Determine the (x, y) coordinate at the center of the cell enclosing the given text.  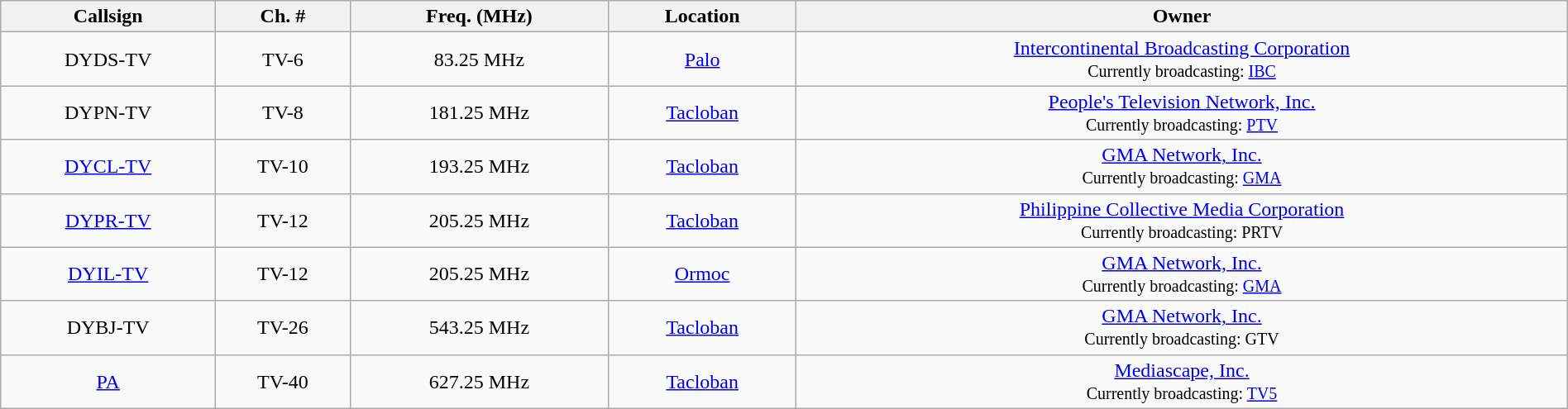
181.25 MHz (479, 112)
Intercontinental Broadcasting CorporationCurrently broadcasting: IBC (1182, 59)
Mediascape, Inc.Currently broadcasting: TV5 (1182, 382)
DYIL-TV (108, 274)
543.25 MHz (479, 327)
TV-10 (283, 167)
Callsign (108, 17)
DYBJ-TV (108, 327)
Palo (703, 59)
627.25 MHz (479, 382)
Ch. # (283, 17)
TV-26 (283, 327)
DYPR-TV (108, 220)
TV-40 (283, 382)
TV-8 (283, 112)
83.25 MHz (479, 59)
DYCL-TV (108, 167)
Philippine Collective Media CorporationCurrently broadcasting: PRTV (1182, 220)
Location (703, 17)
Freq. (MHz) (479, 17)
Owner (1182, 17)
DYDS-TV (108, 59)
TV-6 (283, 59)
DYPN-TV (108, 112)
Ormoc (703, 274)
GMA Network, Inc.Currently broadcasting: GTV (1182, 327)
People's Television Network, Inc.Currently broadcasting: PTV (1182, 112)
193.25 MHz (479, 167)
PA (108, 382)
